Scan for the cell matching the given text and deliver its [x, y] coordinate at center. 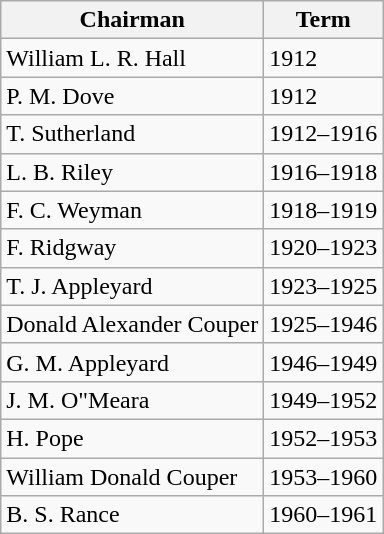
1920–1923 [324, 248]
L. B. Riley [132, 172]
T. J. Appleyard [132, 286]
William Donald Couper [132, 477]
1949–1952 [324, 400]
Donald Alexander Couper [132, 324]
F. C. Weyman [132, 210]
P. M. Dove [132, 96]
1946–1949 [324, 362]
1912–1916 [324, 134]
1960–1961 [324, 515]
Chairman [132, 20]
Term [324, 20]
1918–1919 [324, 210]
1952–1953 [324, 438]
J. M. O"Meara [132, 400]
T. Sutherland [132, 134]
William L. R. Hall [132, 58]
1925–1946 [324, 324]
1953–1960 [324, 477]
H. Pope [132, 438]
B. S. Rance [132, 515]
G. M. Appleyard [132, 362]
1923–1925 [324, 286]
1916–1918 [324, 172]
F. Ridgway [132, 248]
